Output the (x, y) coordinate of the center of the cell containing the given text.  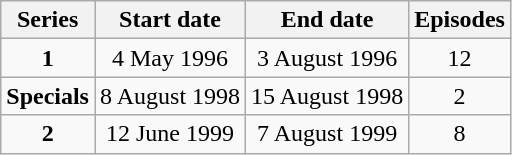
Series (48, 20)
4 May 1996 (170, 58)
Episodes (460, 20)
Specials (48, 96)
7 August 1999 (328, 134)
12 (460, 58)
8 August 1998 (170, 96)
End date (328, 20)
15 August 1998 (328, 96)
Start date (170, 20)
3 August 1996 (328, 58)
12 June 1999 (170, 134)
8 (460, 134)
1 (48, 58)
